Capture the cell that displays the provided text and extract its [x, y] central coordinate. 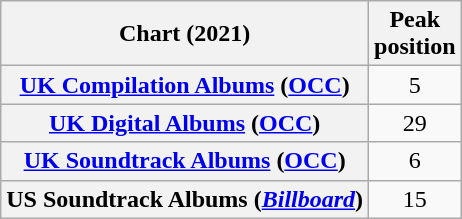
US Soundtrack Albums (Billboard) [185, 199]
5 [415, 85]
UK Soundtrack Albums (OCC) [185, 161]
15 [415, 199]
UK Compilation Albums (OCC) [185, 85]
Peakposition [415, 34]
UK Digital Albums (OCC) [185, 123]
29 [415, 123]
Chart (2021) [185, 34]
6 [415, 161]
